Identify which cell holds the provided text, then report its (x, y) central coordinate. 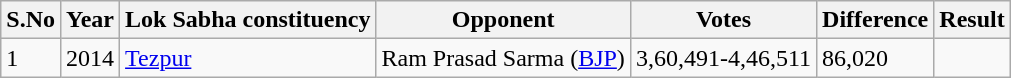
S.No (31, 20)
Difference (876, 20)
86,020 (876, 58)
Lok Sabha constituency (248, 20)
Result (972, 20)
3,60,491-4,46,511 (723, 58)
Ram Prasad Sarma (BJP) (503, 58)
Opponent (503, 20)
Votes (723, 20)
2014 (90, 58)
Year (90, 20)
1 (31, 58)
Tezpur (248, 58)
